Find where the given text appears and provide that cell's center as (X, Y) coordinate. 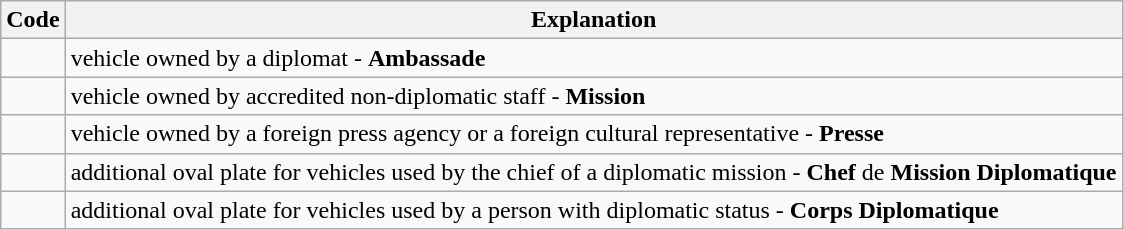
vehicle owned by accredited non-diplomatic staff - Mission (594, 96)
additional oval plate for vehicles used by the chief of a diplomatic mission - Chef de Mission Diplomatique (594, 172)
vehicle owned by a foreign press agency or a foreign cultural representative - Presse (594, 134)
Explanation (594, 20)
Code (33, 20)
additional oval plate for vehicles used by a person with diplomatic status - Corps Diplomatique (594, 210)
vehicle owned by a diplomat - Ambassade (594, 58)
